Search for the cell housing the specified text and yield its [X, Y] center coordinate. 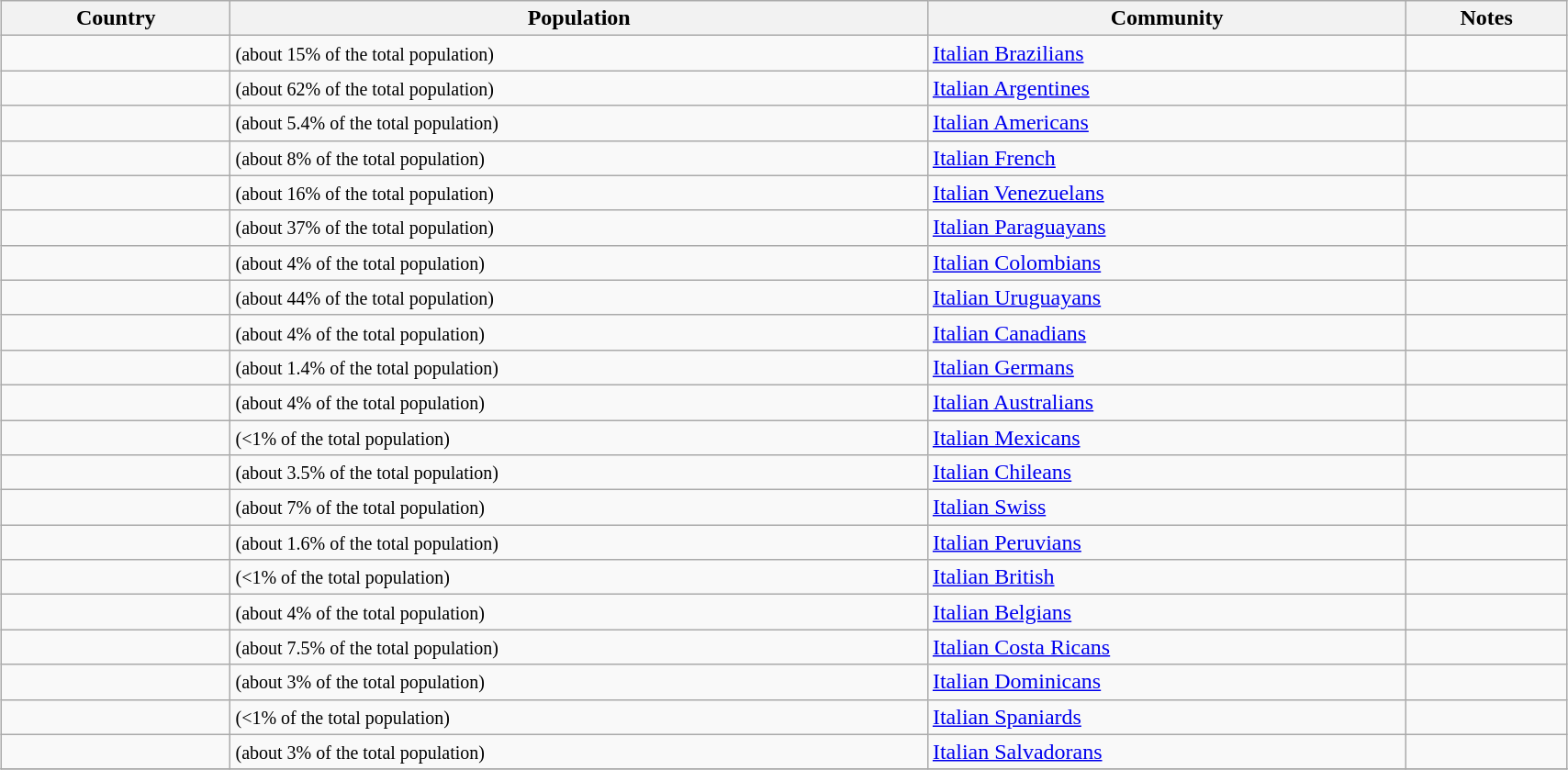
(about 16% of the total population) [578, 193]
Italian Salvadorans [1167, 752]
(about 3.5% of the total population) [578, 473]
Italian Colombians [1167, 262]
(about 37% of the total population) [578, 228]
Italian Costa Ricans [1167, 647]
Italian Swiss [1167, 508]
Italian Canadians [1167, 332]
Italian French [1167, 158]
(about 5.4% of the total population) [578, 123]
Italian Uruguayans [1167, 297]
Italian Peruvians [1167, 542]
(about 8% of the total population) [578, 158]
(about 62% of the total population) [578, 88]
Country [116, 18]
Notes [1487, 18]
Italian Chileans [1167, 473]
Italian Spaniards [1167, 717]
Population [578, 18]
Community [1167, 18]
(about 15% of the total population) [578, 53]
Italian British [1167, 577]
Italian Argentines [1167, 88]
Italian Dominicans [1167, 682]
Italian Paraguayans [1167, 228]
(about 1.6% of the total population) [578, 542]
Italian Americans [1167, 123]
(about 7.5% of the total population) [578, 647]
Italian Belgians [1167, 612]
(about 44% of the total population) [578, 297]
(about 7% of the total population) [578, 508]
Italian Brazilians [1167, 53]
Italian Australians [1167, 402]
(about 1.4% of the total population) [578, 367]
Italian Mexicans [1167, 438]
Italian Venezuelans [1167, 193]
Italian Germans [1167, 367]
